Identify which cell holds the provided text, then report its (X, Y) central coordinate. 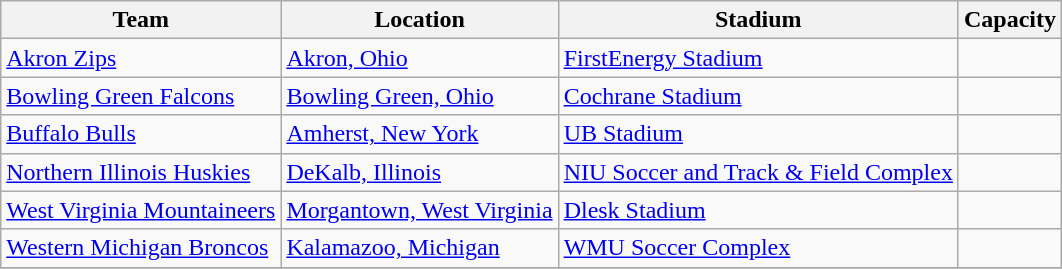
Dlesk Stadium (758, 210)
Kalamazoo, Michigan (420, 248)
DeKalb, Illinois (420, 172)
Capacity (1010, 20)
Team (141, 20)
UB Stadium (758, 134)
Bowling Green Falcons (141, 96)
Akron Zips (141, 58)
Stadium (758, 20)
Western Michigan Broncos (141, 248)
Amherst, New York (420, 134)
Bowling Green, Ohio (420, 96)
FirstEnergy Stadium (758, 58)
Akron, Ohio (420, 58)
Northern Illinois Huskies (141, 172)
Buffalo Bulls (141, 134)
Cochrane Stadium (758, 96)
West Virginia Mountaineers (141, 210)
NIU Soccer and Track & Field Complex (758, 172)
WMU Soccer Complex (758, 248)
Morgantown, West Virginia (420, 210)
Location (420, 20)
